Locate the cell with the specified text and output its (X, Y) center coordinate. 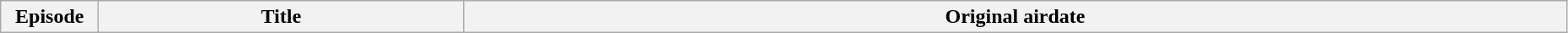
Original airdate (1016, 17)
Episode (50, 17)
Title (282, 17)
